Determine the [x, y] coordinate at the center of the cell enclosing the given text.  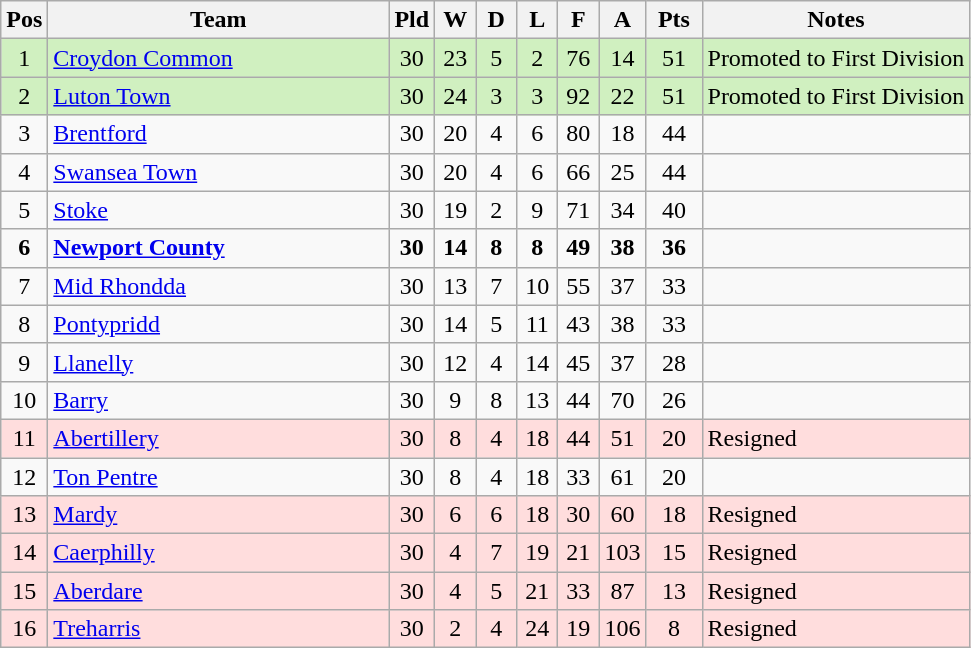
Llanelly [218, 362]
23 [456, 58]
49 [578, 248]
22 [622, 96]
Pld [412, 20]
F [578, 20]
Treharris [218, 629]
87 [622, 591]
Brentford [218, 134]
Mardy [218, 515]
61 [622, 477]
Mid Rhondda [218, 286]
L [538, 20]
Notes [836, 20]
40 [674, 210]
Newport County [218, 248]
66 [578, 172]
Pos [24, 20]
Ton Pentre [218, 477]
92 [578, 96]
43 [578, 324]
34 [622, 210]
80 [578, 134]
70 [622, 400]
45 [578, 362]
76 [578, 58]
W [456, 20]
Barry [218, 400]
Pontypridd [218, 324]
28 [674, 362]
D [496, 20]
16 [24, 629]
26 [674, 400]
A [622, 20]
Pts [674, 20]
55 [578, 286]
103 [622, 553]
36 [674, 248]
Luton Town [218, 96]
Aberdare [218, 591]
1 [24, 58]
Abertillery [218, 438]
71 [578, 210]
Team [218, 20]
60 [622, 515]
Croydon Common [218, 58]
Swansea Town [218, 172]
106 [622, 629]
Stoke [218, 210]
25 [622, 172]
Caerphilly [218, 553]
